Pinpoint the cell where the given text exists, returning its [x, y] midpoint coordinate. 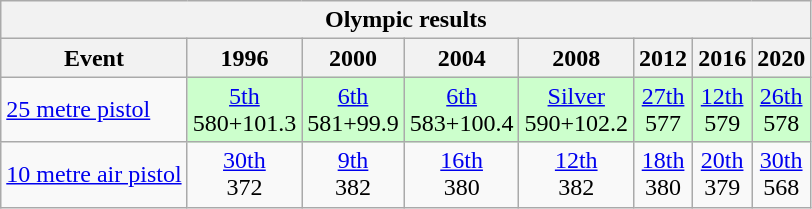
30th372 [244, 174]
12th382 [576, 174]
30th568 [782, 174]
6th581+99.9 [354, 110]
2008 [576, 58]
Olympic results [406, 20]
Event [94, 58]
16th380 [462, 174]
12th579 [722, 110]
26th578 [782, 110]
18th380 [664, 174]
27th577 [664, 110]
2020 [782, 58]
2004 [462, 58]
5th580+101.3 [244, 110]
10 metre air pistol [94, 174]
25 metre pistol [94, 110]
6th583+100.4 [462, 110]
2016 [722, 58]
Silver590+102.2 [576, 110]
9th382 [354, 174]
20th379 [722, 174]
1996 [244, 58]
2000 [354, 58]
2012 [664, 58]
